Search for the cell housing the specified text and yield its (x, y) center coordinate. 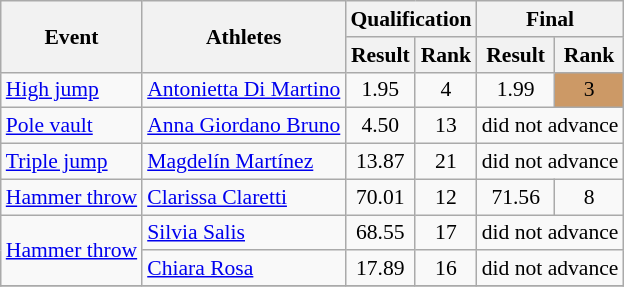
68.55 (380, 233)
17 (446, 233)
8 (590, 197)
21 (446, 162)
1.99 (516, 90)
4 (446, 90)
3 (590, 90)
Triple jump (72, 162)
Athletes (244, 36)
17.89 (380, 269)
Magdelín Martínez (244, 162)
Final (550, 19)
Anna Giordano Bruno (244, 126)
Qualification (410, 19)
Antonietta Di Martino (244, 90)
High jump (72, 90)
Chiara Rosa (244, 269)
Event (72, 36)
Pole vault (72, 126)
13.87 (380, 162)
1.95 (380, 90)
4.50 (380, 126)
71.56 (516, 197)
Silvia Salis (244, 233)
12 (446, 197)
13 (446, 126)
70.01 (380, 197)
16 (446, 269)
Clarissa Claretti (244, 197)
